Find where the given text appears and provide that cell's center as [X, Y] coordinate. 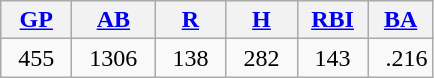
1306 [114, 58]
H [262, 20]
R [190, 20]
282 [262, 58]
138 [190, 58]
RBI [332, 20]
BA [400, 20]
143 [332, 58]
455 [36, 58]
.216 [400, 58]
GP [36, 20]
AB [114, 20]
